Identify which cell holds the provided text, then report its (x, y) central coordinate. 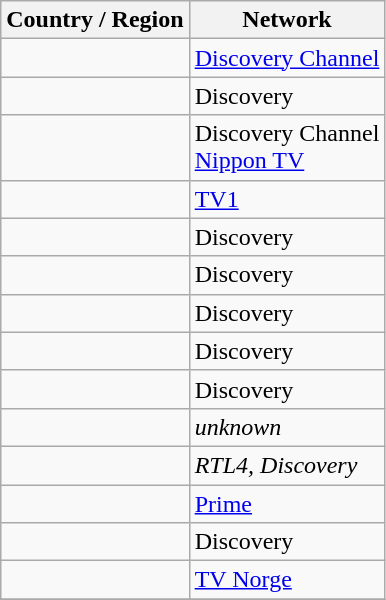
Prime (287, 503)
unknown (287, 427)
TV1 (287, 199)
RTL4, Discovery (287, 465)
Discovery Channel (287, 58)
Discovery ChannelNippon TV (287, 148)
TV Norge (287, 580)
Network (287, 20)
Country / Region (95, 20)
